Find where the given text appears and provide that cell's center as [X, Y] coordinate. 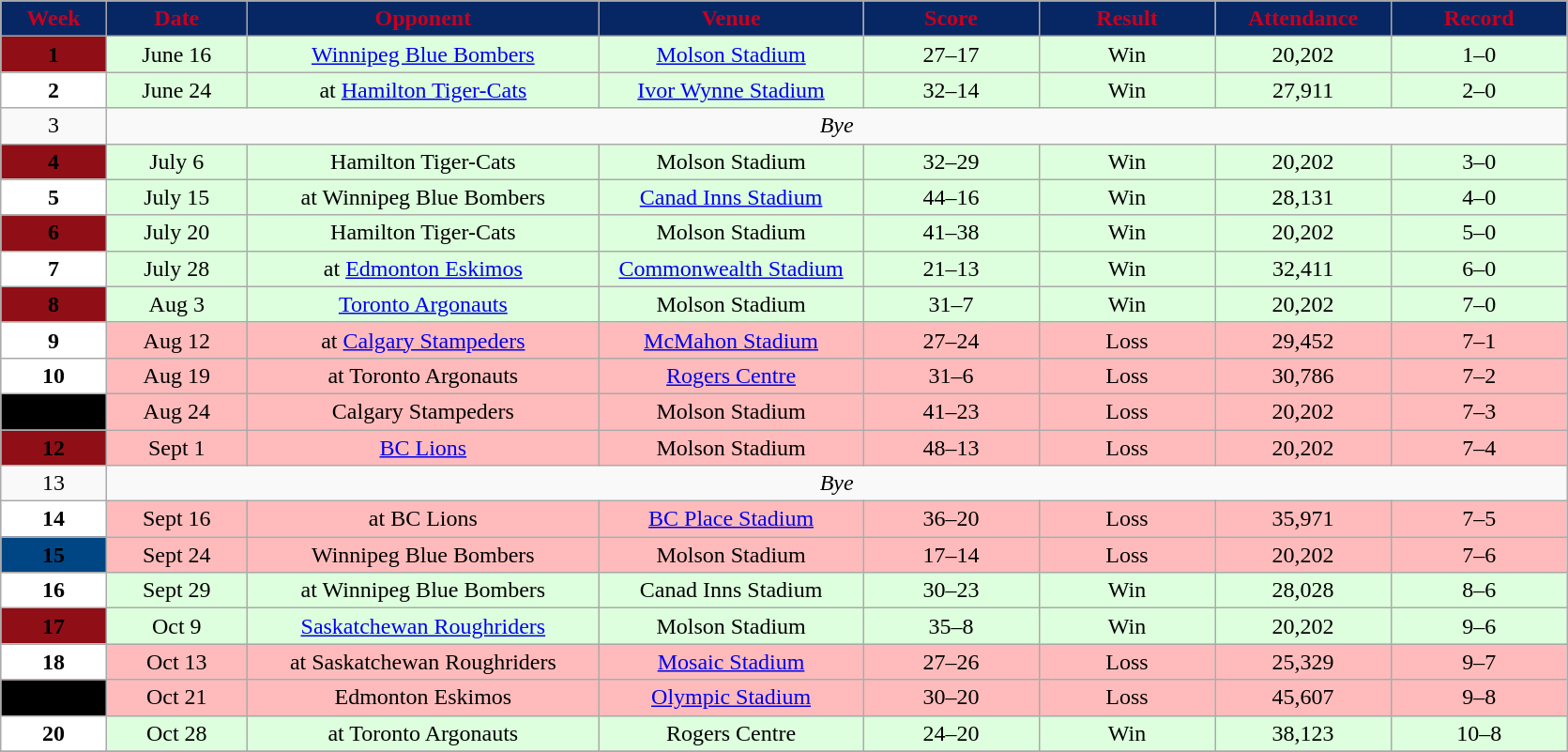
24–20 [951, 733]
Sept 1 [176, 448]
Date [176, 19]
17–14 [951, 555]
Sept 24 [176, 555]
32,411 [1303, 269]
20 [54, 733]
41–38 [951, 233]
6–0 [1479, 269]
4–0 [1479, 197]
Oct 9 [176, 626]
Olympic Stadium [730, 698]
7 [54, 269]
June 16 [176, 54]
4 [54, 161]
10–8 [1479, 733]
2 [54, 90]
30–23 [951, 591]
7–5 [1479, 519]
Calgary Stampeders [422, 411]
7–0 [1479, 304]
14 [54, 519]
13 [54, 483]
35–8 [951, 626]
Aug 19 [176, 376]
Aug 3 [176, 304]
18 [54, 662]
Mosaic Stadium [730, 662]
21–13 [951, 269]
41–23 [951, 411]
9–6 [1479, 626]
McMahon Stadium [730, 340]
Score [951, 19]
BC Lions [422, 448]
July 20 [176, 233]
35,971 [1303, 519]
9 [54, 340]
7–3 [1479, 411]
June 24 [176, 90]
7–1 [1479, 340]
July 28 [176, 269]
Edmonton Eskimos [422, 698]
44–16 [951, 197]
2–0 [1479, 90]
Attendance [1303, 19]
Opponent [422, 19]
19 [54, 698]
28,131 [1303, 197]
17 [54, 626]
Aug 24 [176, 411]
31–6 [951, 376]
16 [54, 591]
27,911 [1303, 90]
Oct 21 [176, 698]
27–17 [951, 54]
12 [54, 448]
36–20 [951, 519]
48–13 [951, 448]
10 [54, 376]
30–20 [951, 698]
Commonwealth Stadium [730, 269]
30,786 [1303, 376]
Aug 12 [176, 340]
at Saskatchewan Roughriders [422, 662]
28,028 [1303, 591]
BC Place Stadium [730, 519]
9–7 [1479, 662]
25,329 [1303, 662]
7–6 [1479, 555]
Week [54, 19]
29,452 [1303, 340]
38,123 [1303, 733]
Result [1127, 19]
July 15 [176, 197]
at Edmonton Eskimos [422, 269]
at Calgary Stampeders [422, 340]
at BC Lions [422, 519]
32–29 [951, 161]
1 [54, 54]
July 6 [176, 161]
Oct 28 [176, 733]
27–26 [951, 662]
Record [1479, 19]
7–2 [1479, 376]
32–14 [951, 90]
Toronto Argonauts [422, 304]
5 [54, 197]
1–0 [1479, 54]
5–0 [1479, 233]
Sept 29 [176, 591]
31–7 [951, 304]
6 [54, 233]
at Hamilton Tiger-Cats [422, 90]
9–8 [1479, 698]
7–4 [1479, 448]
8 [54, 304]
45,607 [1303, 698]
8–6 [1479, 591]
Oct 13 [176, 662]
Venue [730, 19]
15 [54, 555]
27–24 [951, 340]
3–0 [1479, 161]
Sept 16 [176, 519]
Ivor Wynne Stadium [730, 90]
3 [54, 126]
11 [54, 411]
Saskatchewan Roughriders [422, 626]
